Pinpoint the cell where the given text exists, returning its [X, Y] midpoint coordinate. 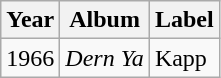
Album [105, 20]
Year [30, 20]
Kapp [184, 58]
Dern Ya [105, 58]
Label [184, 20]
1966 [30, 58]
